Pinpoint the cell where the given text exists, returning its [x, y] midpoint coordinate. 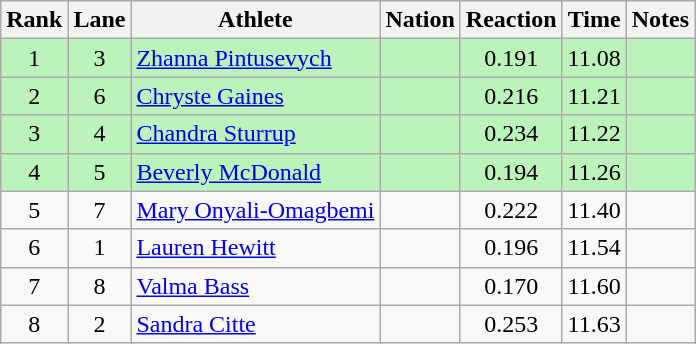
Beverly McDonald [256, 172]
11.40 [594, 210]
Chandra Sturrup [256, 134]
11.60 [594, 286]
0.216 [511, 96]
Sandra Citte [256, 324]
Rank [34, 20]
Reaction [511, 20]
Mary Onyali-Omagbemi [256, 210]
Nation [420, 20]
11.54 [594, 248]
11.63 [594, 324]
11.21 [594, 96]
11.22 [594, 134]
Lane [100, 20]
Time [594, 20]
Lauren Hewitt [256, 248]
0.196 [511, 248]
Athlete [256, 20]
0.222 [511, 210]
11.08 [594, 58]
0.191 [511, 58]
Valma Bass [256, 286]
11.26 [594, 172]
Notes [660, 20]
0.170 [511, 286]
0.194 [511, 172]
Zhanna Pintusevych [256, 58]
0.234 [511, 134]
0.253 [511, 324]
Chryste Gaines [256, 96]
